Extract the (x, y) coordinate from the center of the cell holding the provided text.  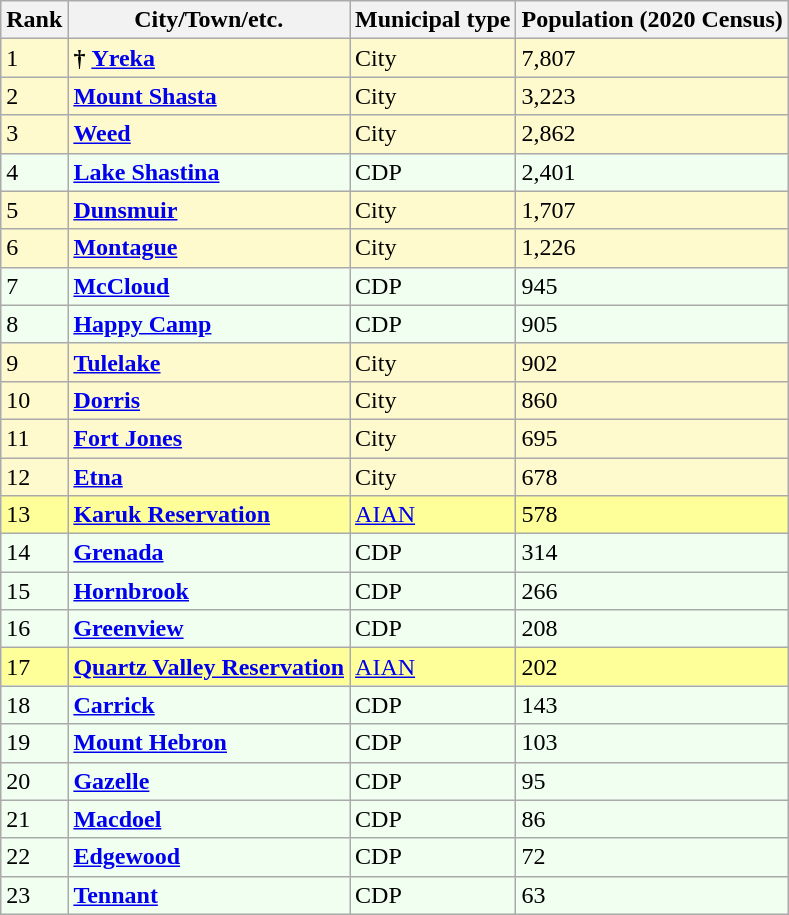
23 (34, 895)
13 (34, 515)
678 (652, 477)
72 (652, 857)
Macdoel (209, 819)
Grenada (209, 553)
Lake Shastina (209, 172)
11 (34, 438)
21 (34, 819)
1,707 (652, 210)
2 (34, 96)
Happy Camp (209, 324)
4 (34, 172)
695 (652, 438)
9 (34, 362)
Montague (209, 248)
5 (34, 210)
63 (652, 895)
95 (652, 781)
Gazelle (209, 781)
16 (34, 629)
578 (652, 515)
15 (34, 591)
10 (34, 400)
945 (652, 286)
Municipal type (433, 20)
Dunsmuir (209, 210)
Greenview (209, 629)
Quartz Valley Reservation (209, 667)
Fort Jones (209, 438)
7 (34, 286)
18 (34, 705)
2,401 (652, 172)
20 (34, 781)
7,807 (652, 58)
208 (652, 629)
14 (34, 553)
143 (652, 705)
Etna (209, 477)
Dorris (209, 400)
Edgewood (209, 857)
86 (652, 819)
Mount Hebron (209, 743)
860 (652, 400)
Hornbrook (209, 591)
Tulelake (209, 362)
8 (34, 324)
22 (34, 857)
† Yreka (209, 58)
1,226 (652, 248)
1 (34, 58)
103 (652, 743)
Carrick (209, 705)
3,223 (652, 96)
2,862 (652, 134)
Population (2020 Census) (652, 20)
202 (652, 667)
905 (652, 324)
12 (34, 477)
Weed (209, 134)
Tennant (209, 895)
17 (34, 667)
6 (34, 248)
3 (34, 134)
Karuk Reservation (209, 515)
19 (34, 743)
McCloud (209, 286)
902 (652, 362)
266 (652, 591)
Rank (34, 20)
City/Town/etc. (209, 20)
314 (652, 553)
Mount Shasta (209, 96)
